Search for the cell housing the specified text and yield its [X, Y] center coordinate. 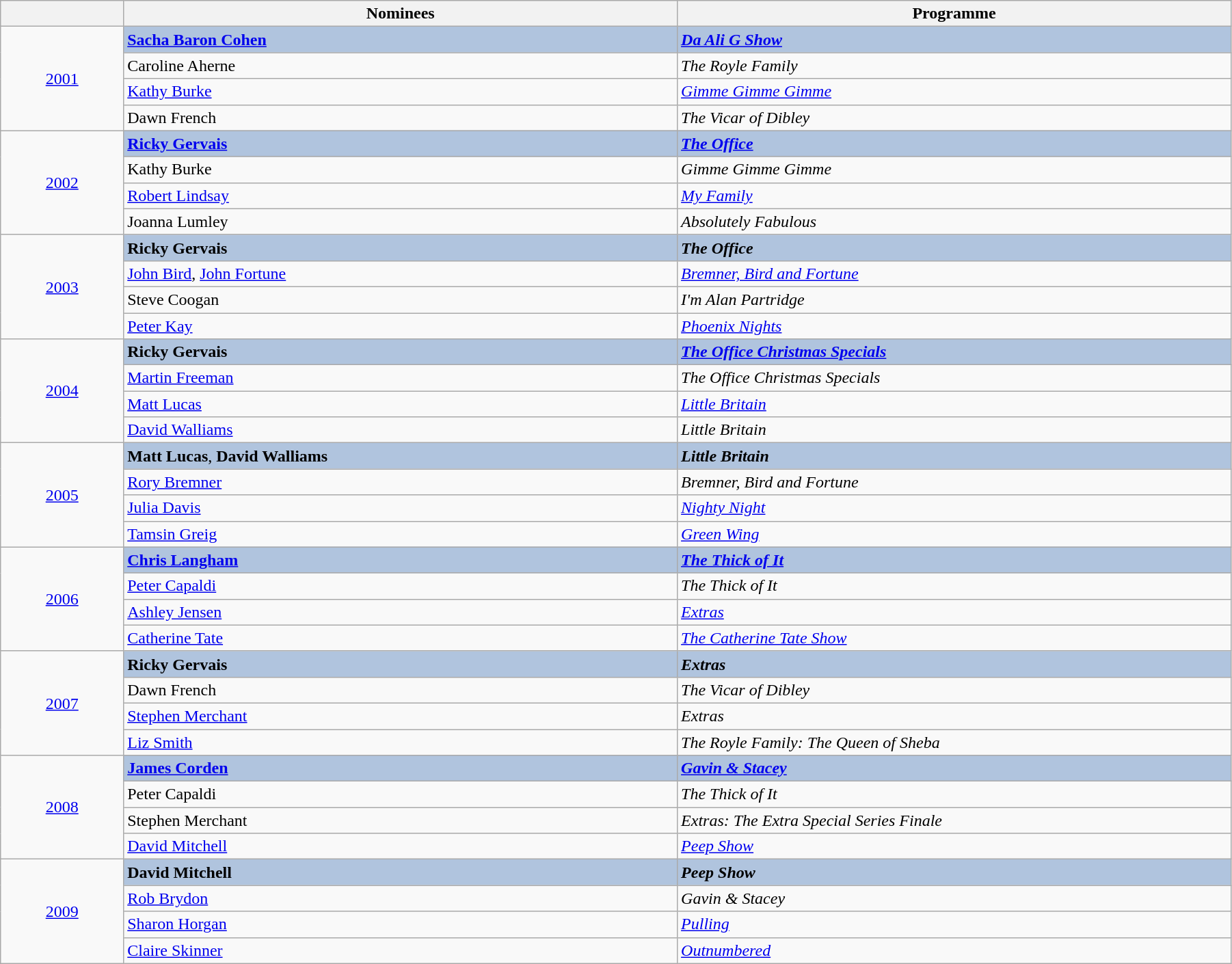
2001 [62, 79]
Nominees [401, 14]
I'm Alan Partridge [954, 299]
Ashley Jensen [401, 612]
Tamsin Greig [401, 534]
Peter Kay [401, 326]
Green Wing [954, 534]
John Bird, John Fortune [401, 273]
Catherine Tate [401, 638]
Claire Skinner [401, 950]
David Walliams [401, 430]
Caroline Aherne [401, 66]
2008 [62, 807]
2002 [62, 183]
Programme [954, 14]
Julia Davis [401, 508]
2006 [62, 599]
The Royle Family [954, 66]
Liz Smith [401, 742]
2005 [62, 495]
Rory Bremner [401, 482]
Outnumbered [954, 950]
Matt Lucas [401, 404]
Absolutely Fabulous [954, 222]
Matt Lucas, David Walliams [401, 456]
My Family [954, 196]
The Catherine Tate Show [954, 638]
2009 [62, 911]
Da Ali G Show [954, 40]
Rob Brydon [401, 898]
Nighty Night [954, 508]
Sacha Baron Cohen [401, 40]
Steve Coogan [401, 299]
James Corden [401, 768]
Robert Lindsay [401, 196]
Chris Langham [401, 560]
2004 [62, 391]
Extras: The Extra Special Series Finale [954, 820]
Martin Freeman [401, 378]
2007 [62, 703]
Sharon Horgan [401, 924]
The Royle Family: The Queen of Sheba [954, 742]
Pulling [954, 924]
Joanna Lumley [401, 222]
2003 [62, 286]
Phoenix Nights [954, 326]
